Identify which cell holds the provided text, then report its [X, Y] central coordinate. 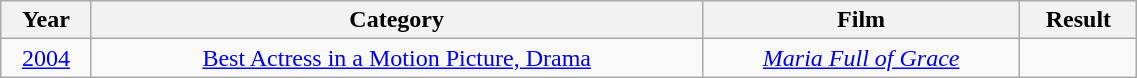
Maria Full of Grace [861, 58]
Year [46, 20]
Film [861, 20]
2004 [46, 58]
Best Actress in a Motion Picture, Drama [396, 58]
Category [396, 20]
Result [1078, 20]
